Detect which cell encompasses the target text, then output its (X, Y) center coordinate. 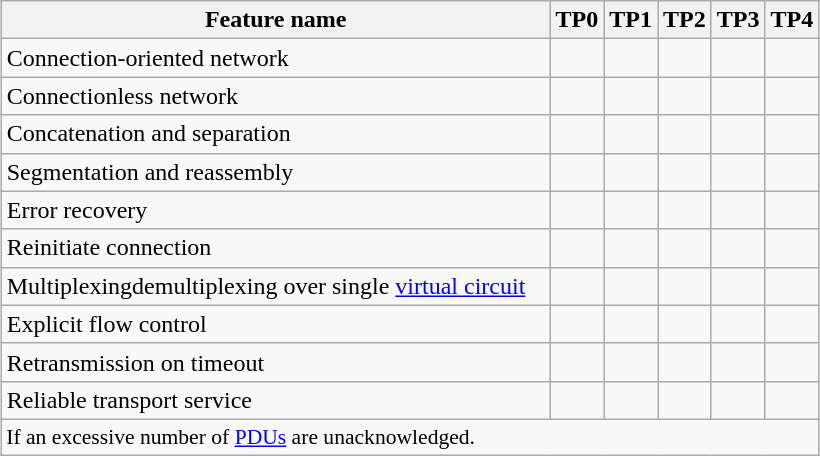
TP1 (631, 20)
Multiplexingdemultiplexing over single virtual circuit (276, 286)
Connectionless network (276, 96)
Concatenation and separation (276, 134)
Reinitiate connection (276, 248)
Feature name (276, 20)
Retransmission on timeout (276, 362)
TP3 (738, 20)
TP0 (577, 20)
Reliable transport service (276, 400)
Explicit flow control (276, 324)
Connection-oriented network (276, 58)
Error recovery (276, 210)
If an excessive number of PDUs are unacknowledged. (410, 437)
TP4 (792, 20)
Segmentation and reassembly (276, 172)
TP2 (685, 20)
